Pinpoint the cell where the given text exists, returning its [x, y] midpoint coordinate. 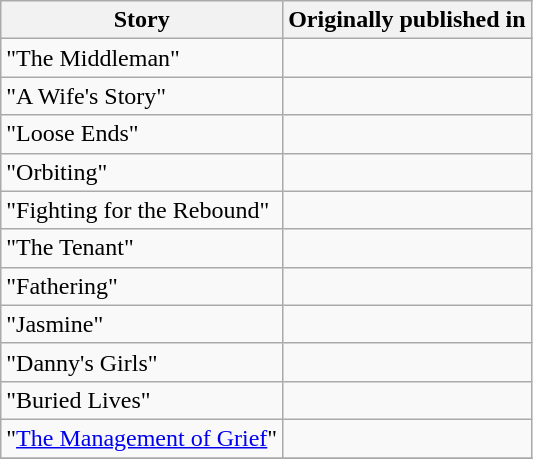
"The Tenant" [142, 248]
"A Wife's Story" [142, 96]
"Jasmine" [142, 324]
"Fathering" [142, 286]
"Fighting for the Rebound" [142, 210]
"Loose Ends" [142, 134]
"The Middleman" [142, 58]
Originally published in [407, 20]
"Orbiting" [142, 172]
Story [142, 20]
"Buried Lives" [142, 400]
"Danny's Girls" [142, 362]
"The Management of Grief" [142, 438]
